Pinpoint the cell where the given text exists, returning its (X, Y) midpoint coordinate. 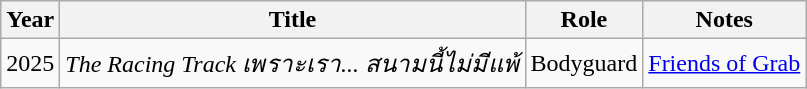
Friends of Grab (724, 64)
The Racing Track เพราะเรา... สนามนี้ไม่มีแพ้ (292, 64)
2025 (30, 64)
Notes (724, 20)
Role (584, 20)
Year (30, 20)
Title (292, 20)
Bodyguard (584, 64)
